Find where the given text appears and provide that cell's center as [X, Y] coordinate. 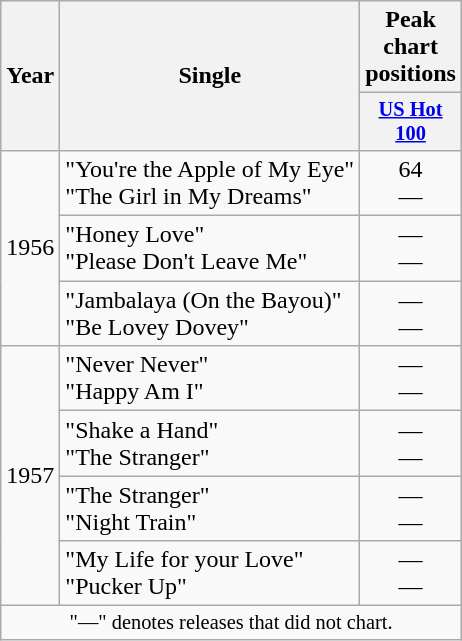
"You're the Apple of My Eye""The Girl in My Dreams" [210, 182]
Year [30, 76]
"Jambalaya (On the Bayou)""Be Lovey Dovey" [210, 314]
1957 [30, 476]
1956 [30, 248]
"The Stranger""Night Train" [210, 508]
US Hot 100 [411, 122]
64— [411, 182]
"My Life for your Love""Pucker Up" [210, 574]
Peak chart positions [411, 47]
"Honey Love""Please Don't Leave Me" [210, 248]
Single [210, 76]
"Shake a Hand""The Stranger" [210, 444]
"Never Never""Happy Am I" [210, 378]
"—" denotes releases that did not chart. [232, 623]
